Capture the cell that displays the provided text and extract its (x, y) central coordinate. 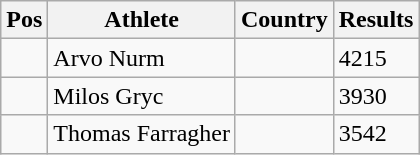
Milos Gryc (142, 96)
Athlete (142, 20)
Pos (24, 20)
3930 (376, 96)
3542 (376, 134)
Thomas Farragher (142, 134)
Arvo Nurm (142, 58)
4215 (376, 58)
Country (284, 20)
Results (376, 20)
